Provide the [x, y] coordinate of the cell's center where the given text is located.  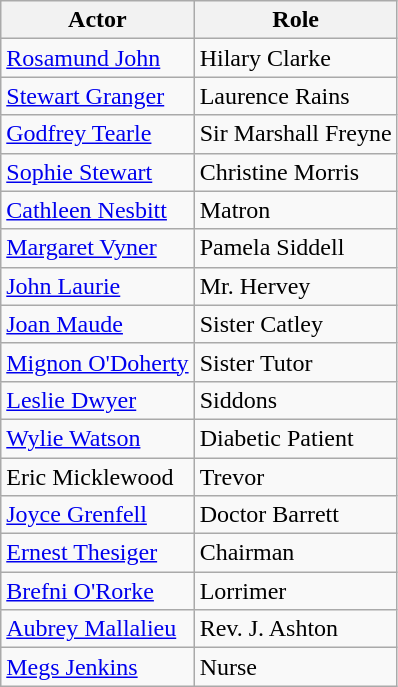
Lorrimer [296, 591]
Aubrey Mallalieu [98, 629]
Pamela Siddell [296, 248]
Ernest Thesiger [98, 553]
Leslie Dwyer [98, 400]
Matron [296, 210]
Mignon O'Doherty [98, 362]
Chairman [296, 553]
Actor [98, 20]
Christine Morris [296, 172]
Sophie Stewart [98, 172]
Sir Marshall Freyne [296, 134]
Margaret Vyner [98, 248]
John Laurie [98, 286]
Role [296, 20]
Cathleen Nesbitt [98, 210]
Wylie Watson [98, 438]
Joyce Grenfell [98, 515]
Sister Catley [296, 324]
Eric Micklewood [98, 477]
Siddons [296, 400]
Rev. J. Ashton [296, 629]
Sister Tutor [296, 362]
Godfrey Tearle [98, 134]
Doctor Barrett [296, 515]
Nurse [296, 667]
Rosamund John [98, 58]
Laurence Rains [296, 96]
Trevor [296, 477]
Brefni O'Rorke [98, 591]
Hilary Clarke [296, 58]
Joan Maude [98, 324]
Megs Jenkins [98, 667]
Diabetic Patient [296, 438]
Stewart Granger [98, 96]
Mr. Hervey [296, 286]
